Determine the [x, y] coordinate at the center of the cell enclosing the given text.  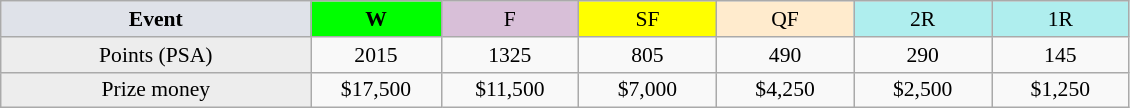
QF [785, 19]
290 [923, 55]
805 [648, 55]
Prize money [156, 90]
490 [785, 55]
2015 [376, 55]
$1,250 [1061, 90]
1R [1061, 19]
$17,500 [376, 90]
SF [648, 19]
W [376, 19]
$2,500 [923, 90]
$4,250 [785, 90]
1325 [510, 55]
$11,500 [510, 90]
$7,000 [648, 90]
2R [923, 19]
Event [156, 19]
F [510, 19]
145 [1061, 55]
Points (PSA) [156, 55]
